Return (X, Y) of the center of cell containing provided text 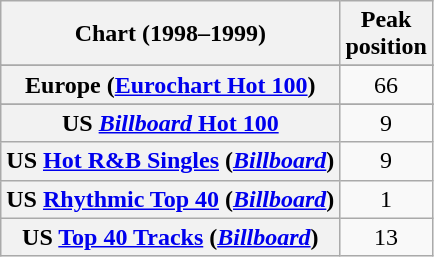
1 (386, 199)
US Billboard Hot 100 (170, 123)
US Top 40 Tracks (Billboard) (170, 237)
US Hot R&B Singles (Billboard) (170, 161)
US Rhythmic Top 40 (Billboard) (170, 199)
Europe (Eurochart Hot 100) (170, 85)
66 (386, 85)
Chart (1998–1999) (170, 34)
13 (386, 237)
Peakposition (386, 34)
